Search for the cell housing the specified text and yield its [x, y] center coordinate. 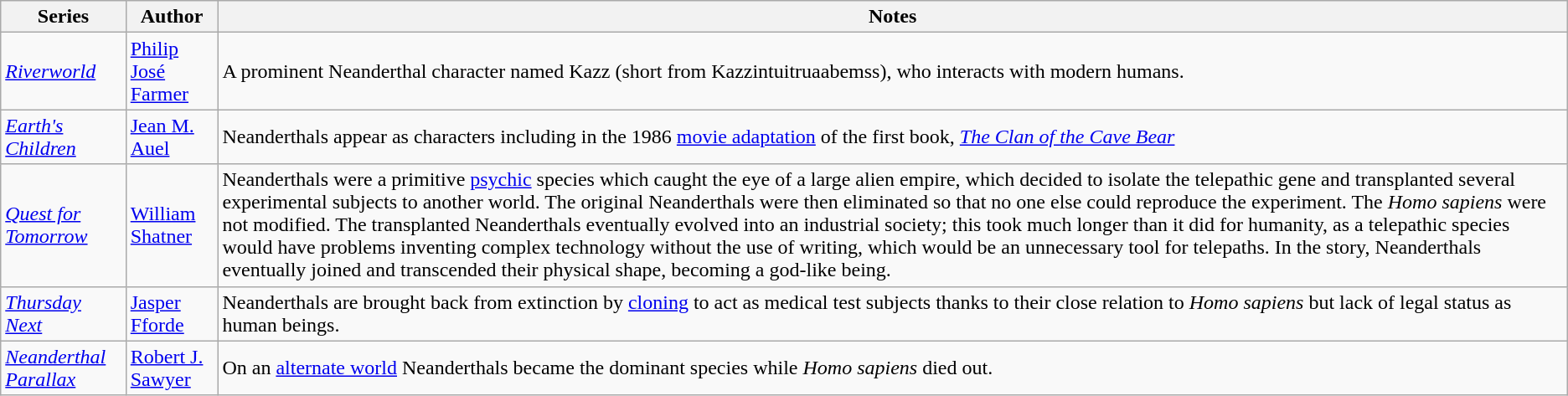
Riverworld [64, 71]
Jean M. Auel [172, 137]
Robert J. Sawyer [172, 368]
Neanderthals appear as characters including in the 1986 movie adaptation of the first book, The Clan of the Cave Bear [893, 137]
Earth's Children [64, 137]
William Shatner [172, 225]
Series [64, 17]
Philip José Farmer [172, 71]
Neanderthal Parallax [64, 368]
Jasper Fforde [172, 313]
Quest for Tomorrow [64, 225]
On an alternate world Neanderthals became the dominant species while Homo sapiens died out. [893, 368]
Author [172, 17]
Notes [893, 17]
Thursday Next [64, 313]
A prominent Neanderthal character named Kazz (short from Kazzintuitruaabemss), who interacts with modern humans. [893, 71]
